Return [x, y] of the center of cell containing provided text 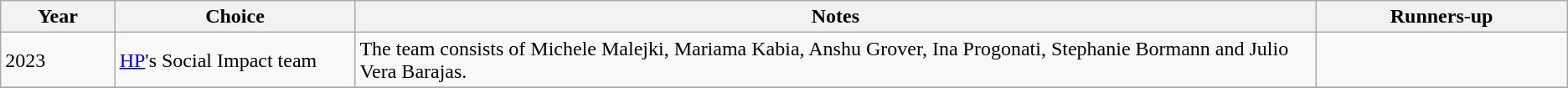
Year [58, 17]
2023 [58, 60]
Choice [235, 17]
Runners-up [1442, 17]
HP's Social Impact team [235, 60]
Notes [836, 17]
The team consists of Michele Malejki, Mariama Kabia, Anshu Grover, Ina Progonati, Stephanie Bormann and Julio Vera Barajas. [836, 60]
